Detect which cell encompasses the target text, then output its (x, y) center coordinate. 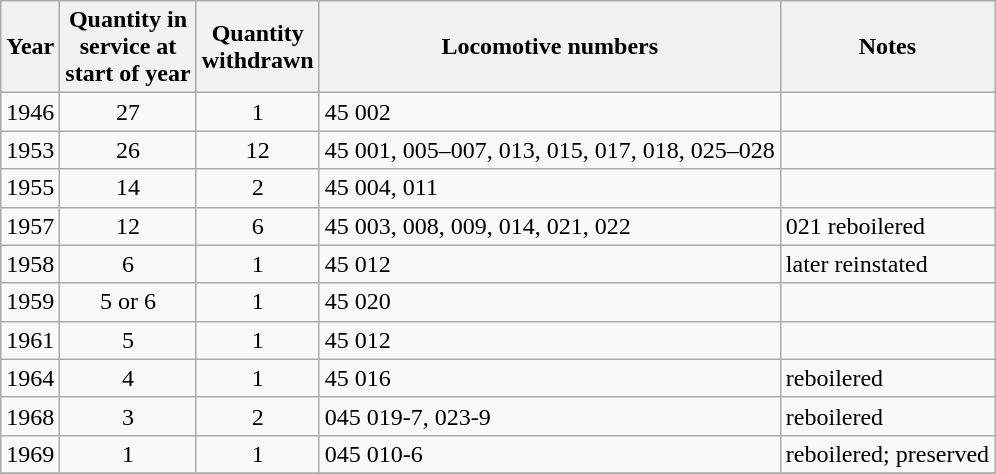
5 (128, 340)
Locomotive numbers (550, 47)
1958 (30, 264)
1969 (30, 454)
3 (128, 416)
1959 (30, 302)
Quantitywithdrawn (258, 47)
45 020 (550, 302)
26 (128, 150)
1964 (30, 378)
Notes (887, 47)
14 (128, 188)
45 002 (550, 112)
45 016 (550, 378)
later reinstated (887, 264)
1961 (30, 340)
45 001, 005–007, 013, 015, 017, 018, 025–028 (550, 150)
1957 (30, 226)
reboilered; preserved (887, 454)
5 or 6 (128, 302)
021 reboilered (887, 226)
45 004, 011 (550, 188)
1968 (30, 416)
045 019-7, 023-9 (550, 416)
Quantity inservice atstart of year (128, 47)
1953 (30, 150)
27 (128, 112)
045 010-6 (550, 454)
1946 (30, 112)
45 003, 008, 009, 014, 021, 022 (550, 226)
Year (30, 47)
1955 (30, 188)
4 (128, 378)
